Detect which cell encompasses the target text, then output its [x, y] center coordinate. 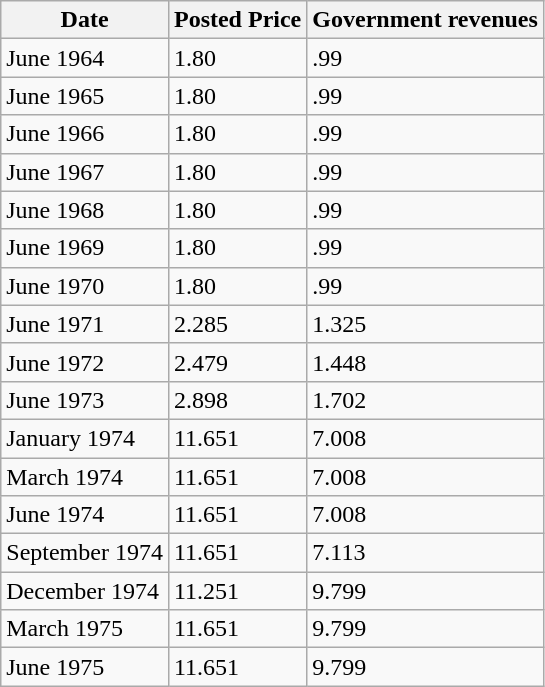
March 1975 [85, 629]
June 1975 [85, 667]
June 1972 [85, 362]
June 1971 [85, 324]
7.113 [426, 553]
September 1974 [85, 553]
Date [85, 20]
Posted Price [237, 20]
December 1974 [85, 591]
1.702 [426, 400]
June 1965 [85, 96]
2.479 [237, 362]
June 1964 [85, 58]
June 1968 [85, 210]
June 1970 [85, 286]
1.448 [426, 362]
Government revenues [426, 20]
2.898 [237, 400]
2.285 [237, 324]
January 1974 [85, 438]
June 1969 [85, 248]
June 1974 [85, 515]
June 1967 [85, 172]
11.251 [237, 591]
June 1966 [85, 134]
1.325 [426, 324]
March 1974 [85, 477]
June 1973 [85, 400]
